Identify which cell holds the provided text, then report its [x, y] central coordinate. 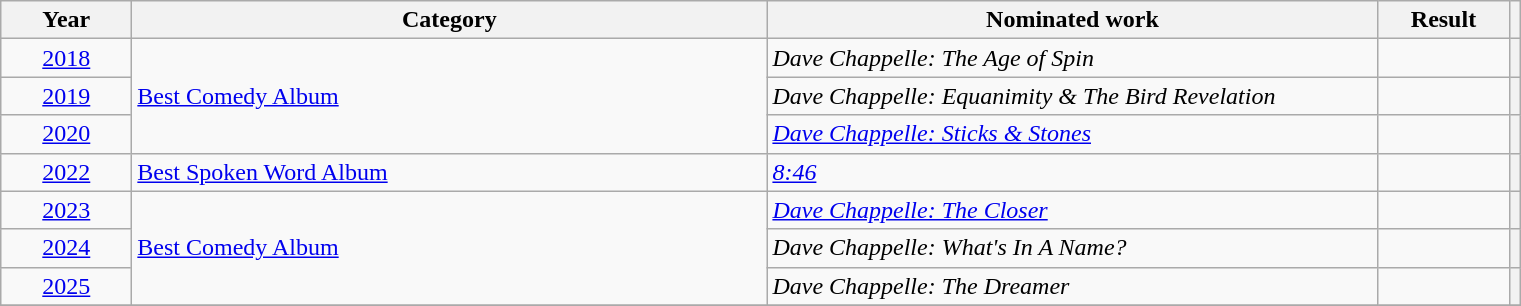
2018 [66, 58]
Dave Chappelle: Equanimity & The Bird Revelation [1072, 96]
Result [1444, 20]
Best Spoken Word Album [450, 172]
2020 [66, 134]
Nominated work [1072, 20]
Dave Chappelle: Sticks & Stones [1072, 134]
Year [66, 20]
Dave Chappelle: What's In A Name? [1072, 248]
Dave Chappelle: The Dreamer [1072, 286]
2024 [66, 248]
2023 [66, 210]
Category [450, 20]
2022 [66, 172]
2019 [66, 96]
8:46 [1072, 172]
2025 [66, 286]
Dave Chappelle: The Closer [1072, 210]
Dave Chappelle: The Age of Spin [1072, 58]
